Find where the given text appears and provide that cell's center as (x, y) coordinate. 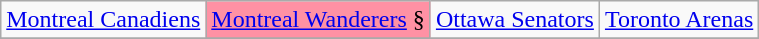
Ottawa Senators (514, 20)
Toronto Arenas (678, 20)
Montreal Wanderers § (318, 20)
Montreal Canadiens (104, 20)
